Capture the cell that displays the provided text and extract its (x, y) central coordinate. 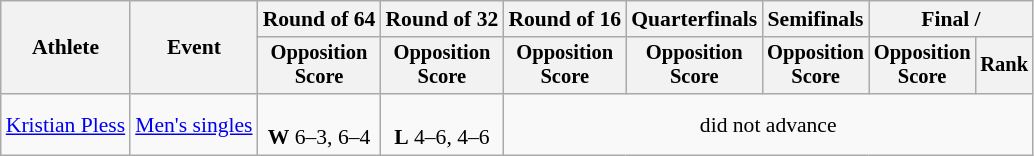
Athlete (66, 48)
Semifinals (816, 19)
Final / (951, 19)
Round of 16 (564, 19)
Event (194, 48)
Rank (1004, 66)
L 4–6, 4–6 (442, 124)
Round of 32 (442, 19)
Kristian Pless (66, 124)
W 6–3, 6–4 (320, 124)
did not advance (768, 124)
Round of 64 (320, 19)
Men's singles (194, 124)
Quarterfinals (694, 19)
